Return [X, Y] of the center of cell containing provided text 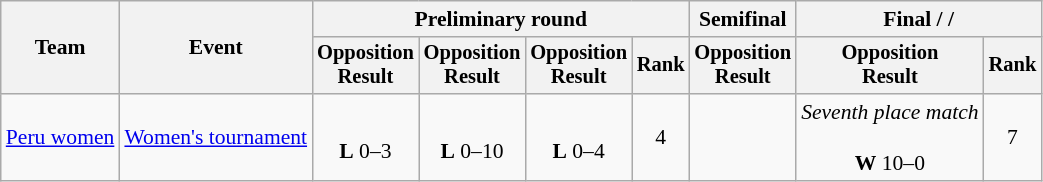
Preliminary round [500, 19]
Semifinal [742, 19]
Final / / [918, 19]
L 0–4 [578, 138]
4 [661, 138]
7 [1013, 138]
Team [60, 48]
Women's tournament [216, 138]
L 0–3 [366, 138]
L 0–10 [472, 138]
Seventh place matchW 10–0 [890, 138]
Event [216, 48]
Peru women [60, 138]
